Output the (x, y) coordinate of the center of the cell containing the given text.  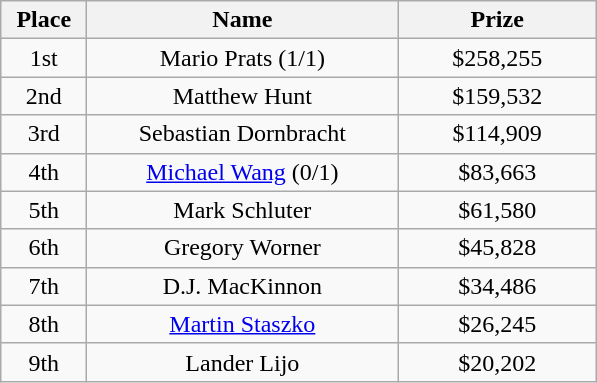
$159,532 (498, 96)
9th (44, 362)
6th (44, 248)
$26,245 (498, 324)
Lander Lijo (242, 362)
Name (242, 20)
$258,255 (498, 58)
Mario Prats (1/1) (242, 58)
5th (44, 210)
Mark Schluter (242, 210)
Martin Staszko (242, 324)
$83,663 (498, 172)
Place (44, 20)
8th (44, 324)
Prize (498, 20)
Sebastian Dornbracht (242, 134)
$45,828 (498, 248)
4th (44, 172)
$34,486 (498, 286)
Michael Wang (0/1) (242, 172)
Matthew Hunt (242, 96)
$20,202 (498, 362)
Gregory Worner (242, 248)
$61,580 (498, 210)
3rd (44, 134)
7th (44, 286)
$114,909 (498, 134)
1st (44, 58)
2nd (44, 96)
D.J. MacKinnon (242, 286)
